Return (X, Y) of the center of cell containing provided text 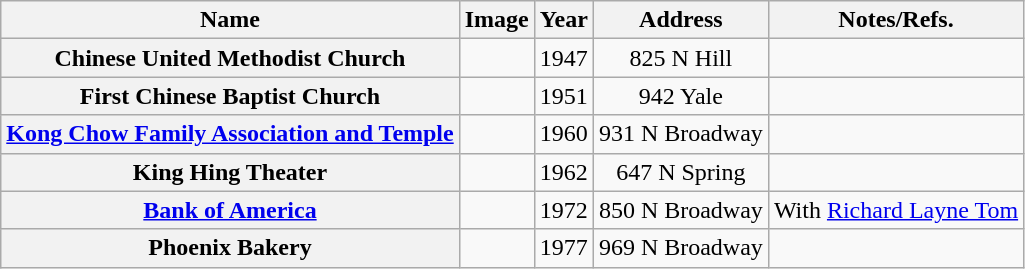
1977 (564, 248)
Notes/Refs. (896, 20)
825 N Hill (680, 58)
Name (230, 20)
Bank of America (230, 210)
Year (564, 20)
First Chinese Baptist Church (230, 96)
969 N Broadway (680, 248)
Kong Chow Family Association and Temple (230, 134)
King Hing Theater (230, 172)
Address (680, 20)
With Richard Layne Tom (896, 210)
1951 (564, 96)
850 N Broadway (680, 210)
1962 (564, 172)
Chinese United Methodist Church (230, 58)
942 Yale (680, 96)
647 N Spring (680, 172)
1960 (564, 134)
931 N Broadway (680, 134)
Image (496, 20)
1972 (564, 210)
1947 (564, 58)
Phoenix Bakery (230, 248)
